Identify which cell holds the provided text, then report its (x, y) central coordinate. 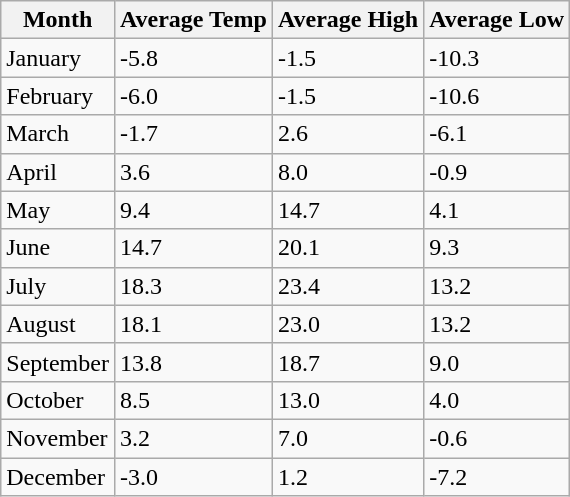
8.0 (348, 172)
June (58, 248)
Average High (348, 20)
9.0 (497, 362)
August (58, 324)
-6.0 (193, 96)
Average Low (497, 20)
3.6 (193, 172)
-5.8 (193, 58)
9.4 (193, 210)
8.5 (193, 400)
November (58, 438)
-6.1 (497, 134)
23.0 (348, 324)
3.2 (193, 438)
October (58, 400)
September (58, 362)
13.0 (348, 400)
May (58, 210)
18.3 (193, 286)
1.2 (348, 477)
9.3 (497, 248)
-0.6 (497, 438)
Average Temp (193, 20)
-7.2 (497, 477)
2.6 (348, 134)
April (58, 172)
-10.6 (497, 96)
-0.9 (497, 172)
-1.7 (193, 134)
23.4 (348, 286)
March (58, 134)
4.0 (497, 400)
4.1 (497, 210)
Month (58, 20)
January (58, 58)
18.1 (193, 324)
-10.3 (497, 58)
20.1 (348, 248)
July (58, 286)
February (58, 96)
-3.0 (193, 477)
7.0 (348, 438)
18.7 (348, 362)
13.8 (193, 362)
December (58, 477)
